Find where the given text appears and provide that cell's center as (x, y) coordinate. 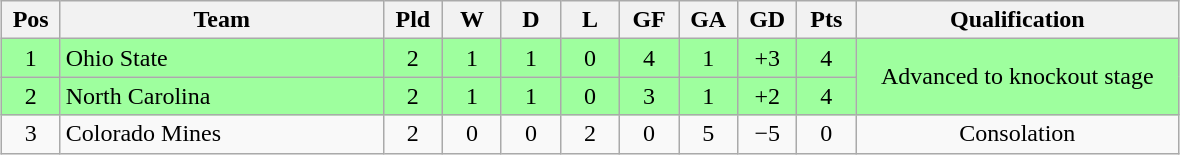
5 (708, 134)
+2 (768, 96)
Pts (826, 20)
Consolation (1018, 134)
Qualification (1018, 20)
D (530, 20)
Colorado Mines (222, 134)
GF (650, 20)
Team (222, 20)
L (590, 20)
W (472, 20)
North Carolina (222, 96)
+3 (768, 58)
−5 (768, 134)
Pld (412, 20)
Advanced to knockout stage (1018, 77)
Ohio State (222, 58)
GA (708, 20)
GD (768, 20)
Pos (30, 20)
